Search for the cell housing the specified text and yield its (x, y) center coordinate. 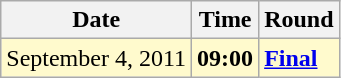
Round (299, 20)
09:00 (226, 58)
Time (226, 20)
September 4, 2011 (96, 58)
Final (299, 58)
Date (96, 20)
